Return the (X, Y) coordinate for the center point of the cell that contains the specified text.  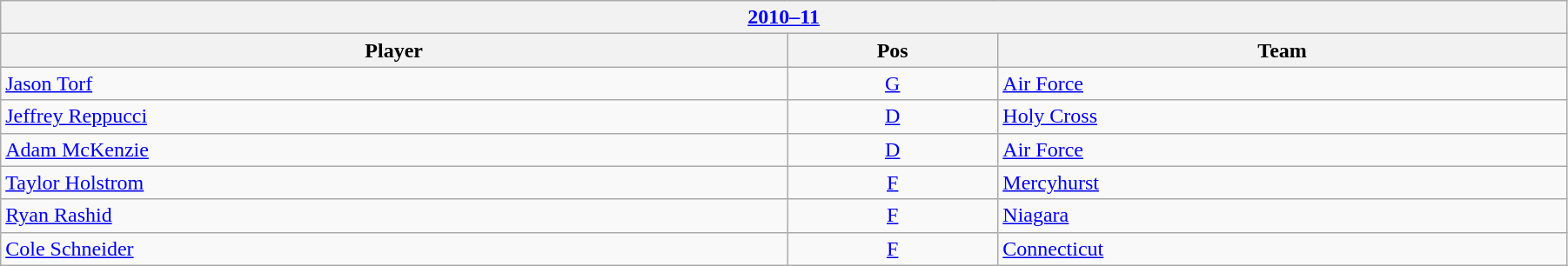
Adam McKenzie (394, 150)
Player (394, 50)
Jeffrey Reppucci (394, 116)
Ryan Rashid (394, 216)
Team (1283, 50)
Connecticut (1283, 249)
Niagara (1283, 216)
Holy Cross (1283, 116)
Jason Torf (394, 83)
Cole Schneider (394, 249)
Pos (893, 50)
Mercyhurst (1283, 183)
Taylor Holstrom (394, 183)
G (893, 83)
2010–11 (784, 17)
